Output the [X, Y] coordinate of the center of the cell containing the given text.  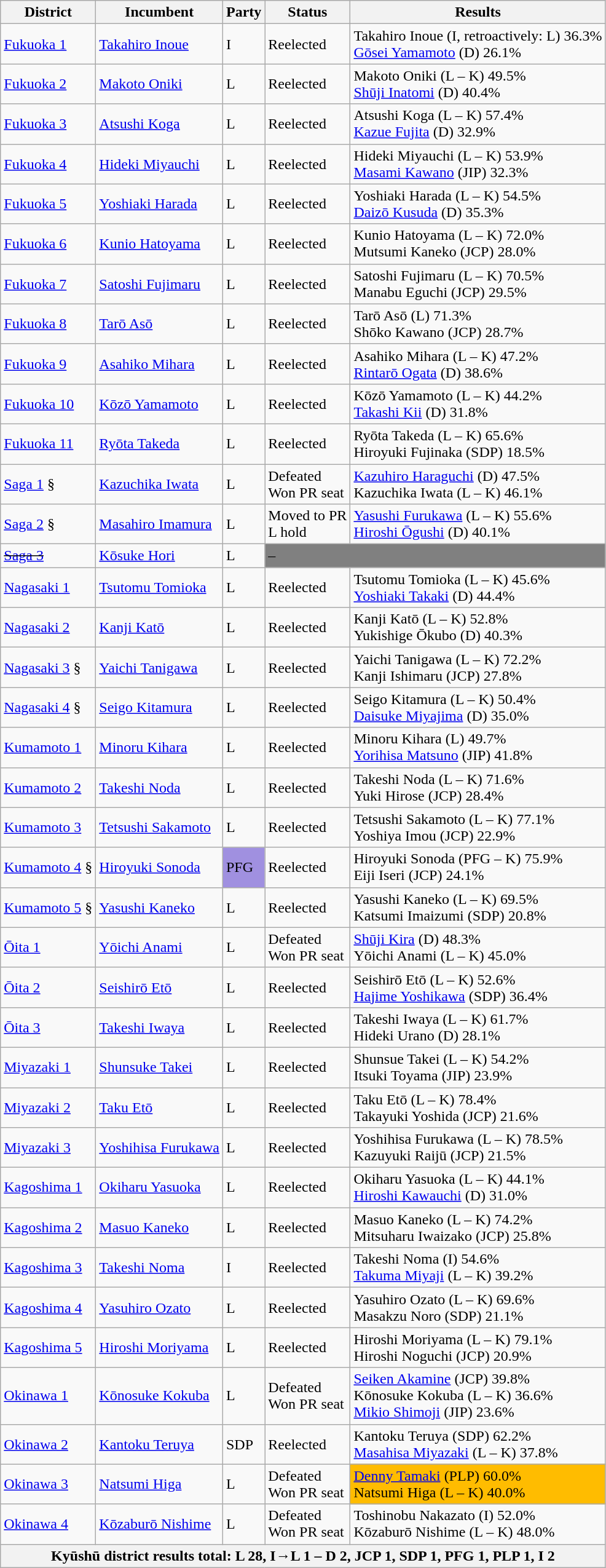
Yasushi Furukawa (L – K) 55.6%Hiroshi Ōgushi (D) 40.1% [478, 524]
Kagoshima 2 [48, 1227]
Hideki Miyauchi [160, 164]
Shunsue Takei (L – K) 54.2%Itsuki Toyama (JIP) 23.9% [478, 1067]
SDP [243, 1444]
Ryōta Takeda (L – K) 65.6%Hiroyuki Fujinaka (SDP) 18.5% [478, 444]
– [435, 556]
Nagasaki 1 [48, 588]
Fukuoka 7 [48, 284]
Kanji Katō [160, 627]
Kantoku Teruya (SDP) 62.2%Masahisa Miyazaki (L – K) 37.8% [478, 1444]
Takeshi Iwaya (L – K) 61.7%Hideki Urano (D) 28.1% [478, 1027]
Hiroyuki Sonoda [160, 867]
Yasuhiro Ozato [160, 1307]
Fukuoka 1 [48, 44]
Denny Tamaki (PLP) 60.0%Natsumi Higa (L – K) 40.0% [478, 1484]
Takeshi Iwaya [160, 1027]
Takahiro Inoue (I, retroactively: L) 36.3%Gōsei Yamamoto (D) 26.1% [478, 44]
Fukuoka 5 [48, 204]
Hiroyuki Sonoda (PFG – K) 75.9%Eiji Iseri (JCP) 24.1% [478, 867]
Toshinobu Nakazato (I) 52.0%Kōzaburō Nishime (L – K) 48.0% [478, 1524]
Yōichi Anami [160, 947]
Taku Etō (L – K) 78.4%Takayuki Yoshida (JCP) 21.6% [478, 1107]
Takeshi Noda (L – K) 71.6%Yuki Hirose (JCP) 28.4% [478, 787]
Miyazaki 3 [48, 1147]
Kagoshima 1 [48, 1188]
Okinawa 1 [48, 1396]
Fukuoka 8 [48, 323]
Takeshi Noma (I) 54.6%Takuma Miyaji (L – K) 39.2% [478, 1268]
Saga 3 [48, 556]
Satoshi Fujimaru (L – K) 70.5%Manabu Eguchi (JCP) 29.5% [478, 284]
Kantoku Teruya [160, 1444]
Fukuoka 10 [48, 403]
Kumamoto 5 § [48, 908]
Okiharu Yasuoka [160, 1188]
Yaichi Tanigawa (L – K) 72.2%Kanji Ishimaru (JCP) 27.8% [478, 668]
Minoru Kihara [160, 748]
Natsumi Higa [160, 1484]
Takeshi Noda [160, 787]
Yasuhiro Ozato (L – K) 69.6%Masakzu Noro (SDP) 21.1% [478, 1307]
Tetsushi Sakamoto [160, 828]
Seishirō Etō [160, 988]
Hideki Miyauchi (L – K) 53.9%Masami Kawano (JIP) 32.3% [478, 164]
District [48, 12]
Okinawa 3 [48, 1484]
Nagasaki 4 § [48, 707]
Taku Etō [160, 1107]
Moved to PRL hold [307, 524]
Kagoshima 3 [48, 1268]
Ōita 1 [48, 947]
Hiroshi Moriyama [160, 1348]
Shunsuke Takei [160, 1067]
Kōzaburō Nishime [160, 1524]
Atsushi Koga (L – K) 57.4%Kazue Fujita (D) 32.9% [478, 124]
Seigo Kitamura [160, 707]
Seiken Akamine (JCP) 39.8%Kōnosuke Kokuba (L – K) 36.6%Mikio Shimoji (JIP) 23.6% [478, 1396]
Yoshiaki Harada (L – K) 54.5%Daizō Kusuda (D) 35.3% [478, 204]
Tarō Asō [160, 323]
Kumamoto 3 [48, 828]
Ryōta Takeda [160, 444]
Kumamoto 2 [48, 787]
Kazuchika Iwata [160, 483]
Masuo Kaneko (L – K) 74.2%Mitsuharu Iwaizako (JCP) 25.8% [478, 1227]
Yasushi Kaneko [160, 908]
Nagasaki 3 § [48, 668]
Seishirō Etō (L – K) 52.6%Hajime Yoshikawa (SDP) 36.4% [478, 988]
Kōzō Yamamoto [160, 403]
Ōita 3 [48, 1027]
Yasushi Kaneko (L – K) 69.5%Katsumi Imaizumi (SDP) 20.8% [478, 908]
Fukuoka 3 [48, 124]
Status [307, 12]
Seigo Kitamura (L – K) 50.4%Daisuke Miyajima (D) 35.0% [478, 707]
Makoto Oniki [160, 84]
Kōsuke Hori [160, 556]
Okinawa 4 [48, 1524]
Kunio Hatoyama (L – K) 72.0%Mutsumi Kaneko (JCP) 28.0% [478, 244]
Makoto Oniki (L – K) 49.5%Shūji Inatomi (D) 40.4% [478, 84]
Incumbent [160, 12]
Kōnosuke Kokuba [160, 1396]
Yoshiaki Harada [160, 204]
Fukuoka 11 [48, 444]
Yaichi Tanigawa [160, 668]
Tsutomu Tomioka [160, 588]
Yoshihisa Furukawa [160, 1147]
Yoshihisa Furukawa (L – K) 78.5%Kazuyuki Raijū (JCP) 21.5% [478, 1147]
Ōita 2 [48, 988]
Satoshi Fujimaru [160, 284]
Takahiro Inoue [160, 44]
Minoru Kihara (L) 49.7%Yorihisa Matsuno (JIP) 41.8% [478, 748]
Masahiro Imamura [160, 524]
Tetsushi Sakamoto (L – K) 77.1%Yoshiya Imou (JCP) 22.9% [478, 828]
Masuo Kaneko [160, 1227]
Kyūshū district results total: L 28, I→L 1 – D 2, JCP 1, SDP 1, PFG 1, PLP 1, I 2 [303, 1556]
Asahiko Mihara [160, 364]
Atsushi Koga [160, 124]
Okiharu Yasuoka (L – K) 44.1%Hiroshi Kawauchi (D) 31.0% [478, 1188]
Takeshi Noma [160, 1268]
Kazuhiro Haraguchi (D) 47.5%Kazuchika Iwata (L – K) 46.1% [478, 483]
Miyazaki 1 [48, 1067]
Hiroshi Moriyama (L – K) 79.1%Hiroshi Noguchi (JCP) 20.9% [478, 1348]
Okinawa 2 [48, 1444]
Nagasaki 2 [48, 627]
Kumamoto 4 § [48, 867]
Fukuoka 9 [48, 364]
Saga 2 § [48, 524]
Kanji Katō (L – K) 52.8%Yukishige Ōkubo (D) 40.3% [478, 627]
Results [478, 12]
Kagoshima 4 [48, 1307]
Party [243, 12]
Kōzō Yamamoto (L – K) 44.2%Takashi Kii (D) 31.8% [478, 403]
Shūji Kira (D) 48.3%Yōichi Anami (L – K) 45.0% [478, 947]
PFG [243, 867]
Fukuoka 4 [48, 164]
Saga 1 § [48, 483]
Miyazaki 2 [48, 1107]
Tarō Asō (L) 71.3%Shōko Kawano (JCP) 28.7% [478, 323]
Tsutomu Tomioka (L – K) 45.6%Yoshiaki Takaki (D) 44.4% [478, 588]
Kunio Hatoyama [160, 244]
Fukuoka 2 [48, 84]
Fukuoka 6 [48, 244]
Kumamoto 1 [48, 748]
Kagoshima 5 [48, 1348]
Asahiko Mihara (L – K) 47.2%Rintarō Ogata (D) 38.6% [478, 364]
